Locate the cell with the specified text and output its (X, Y) center coordinate. 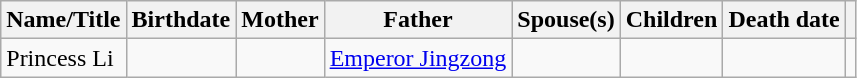
Princess Li (64, 58)
Birthdate (181, 20)
Spouse(s) (566, 20)
Name/Title (64, 20)
Mother (280, 20)
Emperor Jingzong (418, 58)
Death date (784, 20)
Father (418, 20)
Children (672, 20)
